Locate the cell with the specified text and output its [x, y] center coordinate. 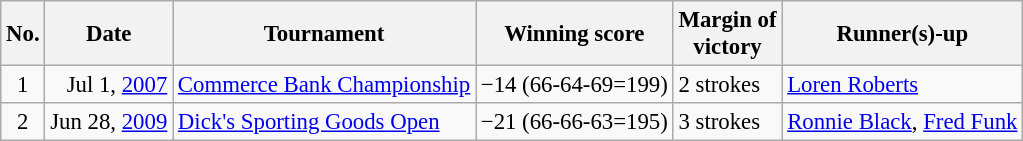
2 [23, 122]
2 strokes [728, 85]
Jul 1, 2007 [109, 85]
−21 (66-66-63=195) [575, 122]
Tournament [324, 34]
3 strokes [728, 122]
Jun 28, 2009 [109, 122]
1 [23, 85]
Commerce Bank Championship [324, 85]
Winning score [575, 34]
Loren Roberts [902, 85]
No. [23, 34]
Margin ofvictory [728, 34]
Dick's Sporting Goods Open [324, 122]
−14 (66-64-69=199) [575, 85]
Runner(s)-up [902, 34]
Ronnie Black, Fred Funk [902, 122]
Date [109, 34]
